Return [X, Y] of the center of cell containing provided text 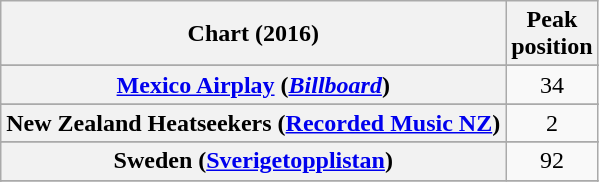
2 [552, 123]
92 [552, 161]
Peak position [552, 34]
34 [552, 85]
New Zealand Heatseekers (Recorded Music NZ) [254, 123]
Mexico Airplay (Billboard) [254, 85]
Chart (2016) [254, 34]
Sweden (Sverigetopplistan) [254, 161]
